For the text-containing cell, return its midpoint in [x, y] coordinate format. 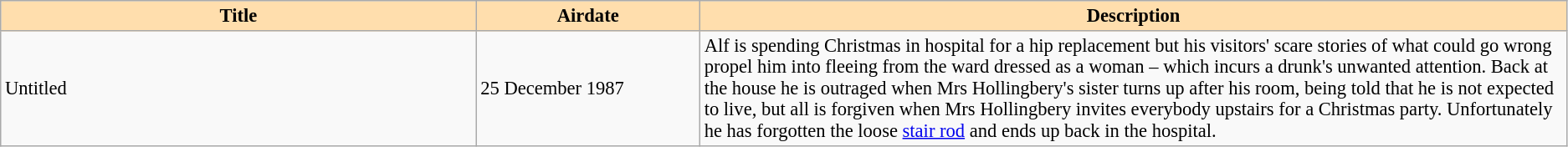
25 December 1987 [587, 89]
Description [1133, 16]
Untitled [238, 89]
Airdate [587, 16]
Title [238, 16]
